Find where the given text appears and provide that cell's center as (x, y) coordinate. 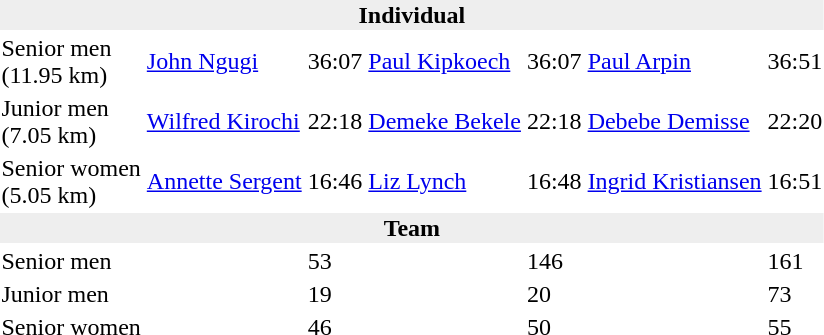
36:51 (795, 62)
Senior women(5.05 km) (71, 182)
73 (795, 294)
146 (554, 261)
Senior men (71, 261)
Junior men(7.05 km) (71, 122)
Liz Lynch (445, 182)
53 (335, 261)
22:20 (795, 122)
Debebe Demisse (674, 122)
Senior men(11.95 km) (71, 62)
Annette Sergent (224, 182)
Team (412, 228)
John Ngugi (224, 62)
16:51 (795, 182)
Individual (412, 15)
Junior men (71, 294)
16:48 (554, 182)
Paul Arpin (674, 62)
Demeke Bekele (445, 122)
19 (335, 294)
161 (795, 261)
16:46 (335, 182)
20 (554, 294)
Wilfred Kirochi (224, 122)
Ingrid Kristiansen (674, 182)
Paul Kipkoech (445, 62)
